Search for the cell housing the specified text and yield its (X, Y) center coordinate. 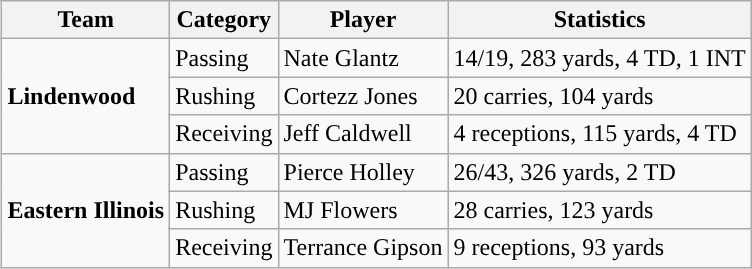
Category (224, 20)
MJ Flowers (363, 210)
4 receptions, 115 yards, 4 TD (600, 134)
14/19, 283 yards, 4 TD, 1 INT (600, 58)
Lindenwood (86, 96)
Pierce Holley (363, 172)
Nate Glantz (363, 58)
20 carries, 104 yards (600, 96)
9 receptions, 93 yards (600, 248)
Player (363, 20)
Team (86, 20)
26/43, 326 yards, 2 TD (600, 172)
Cortezz Jones (363, 96)
Terrance Gipson (363, 248)
Statistics (600, 20)
Jeff Caldwell (363, 134)
28 carries, 123 yards (600, 210)
Eastern Illinois (86, 210)
